Search for the cell housing the specified text and yield its (X, Y) center coordinate. 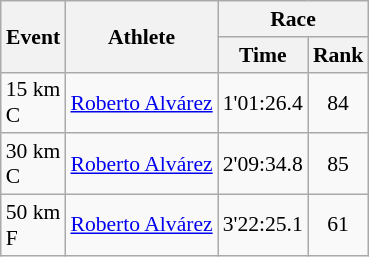
61 (338, 226)
3'22:25.1 (263, 226)
50 km F (34, 226)
84 (338, 102)
Time (263, 55)
Athlete (141, 36)
2'09:34.8 (263, 164)
1'01:26.4 (263, 102)
Race (294, 19)
Event (34, 36)
85 (338, 164)
Rank (338, 55)
15 km C (34, 102)
30 km C (34, 164)
